For the text-containing cell, return its midpoint in [X, Y] coordinate format. 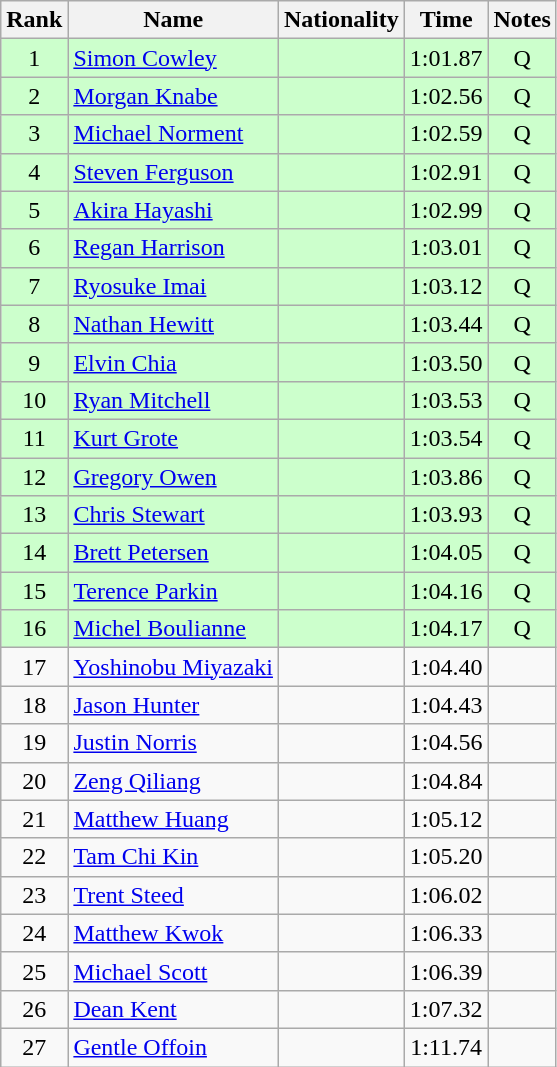
1:06.02 [446, 895]
15 [34, 591]
1:03.12 [446, 286]
6 [34, 248]
Zeng Qiliang [174, 781]
Morgan Knabe [174, 96]
5 [34, 210]
1 [34, 58]
Simon Cowley [174, 58]
Nathan Hewitt [174, 324]
Time [446, 20]
Dean Kent [174, 1009]
1:03.50 [446, 362]
1:05.20 [446, 857]
27 [34, 1047]
Trent Steed [174, 895]
Brett Petersen [174, 553]
1:03.86 [446, 477]
Rank [34, 20]
1:03.44 [446, 324]
Akira Hayashi [174, 210]
10 [34, 400]
Matthew Kwok [174, 933]
Chris Stewart [174, 515]
1:03.53 [446, 400]
23 [34, 895]
1:04.40 [446, 667]
26 [34, 1009]
13 [34, 515]
4 [34, 172]
1:04.56 [446, 743]
1:04.05 [446, 553]
Matthew Huang [174, 819]
Elvin Chia [174, 362]
17 [34, 667]
1:11.74 [446, 1047]
Steven Ferguson [174, 172]
Yoshinobu Miyazaki [174, 667]
Terence Parkin [174, 591]
1:05.12 [446, 819]
Name [174, 20]
20 [34, 781]
1:04.17 [446, 629]
11 [34, 438]
Nationality [341, 20]
Jason Hunter [174, 705]
16 [34, 629]
1:06.39 [446, 971]
Michel Boulianne [174, 629]
1:03.54 [446, 438]
Michael Norment [174, 134]
1:03.01 [446, 248]
1:04.16 [446, 591]
9 [34, 362]
Gregory Owen [174, 477]
Ryosuke Imai [174, 286]
1:04.84 [446, 781]
1:02.56 [446, 96]
Regan Harrison [174, 248]
Tam Chi Kin [174, 857]
18 [34, 705]
21 [34, 819]
14 [34, 553]
Michael Scott [174, 971]
Ryan Mitchell [174, 400]
1:02.99 [446, 210]
3 [34, 134]
1:02.91 [446, 172]
7 [34, 286]
1:04.43 [446, 705]
Notes [522, 20]
1:07.32 [446, 1009]
1:06.33 [446, 933]
24 [34, 933]
12 [34, 477]
Kurt Grote [174, 438]
22 [34, 857]
2 [34, 96]
25 [34, 971]
1:02.59 [446, 134]
Gentle Offoin [174, 1047]
1:03.93 [446, 515]
1:01.87 [446, 58]
19 [34, 743]
8 [34, 324]
Justin Norris [174, 743]
